For the text-containing cell, return its midpoint in (x, y) coordinate format. 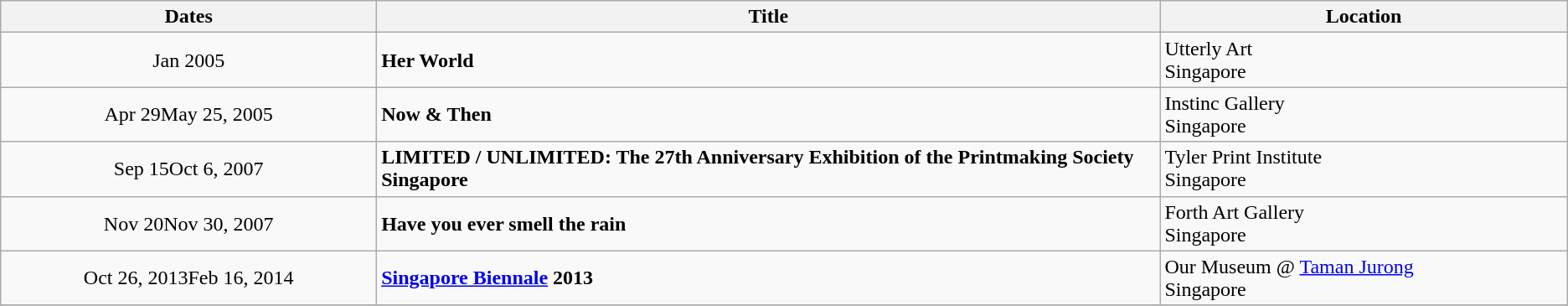
Dates (189, 17)
Have you ever smell the rain (769, 223)
Nov 20Nov 30, 2007 (189, 223)
Title (769, 17)
LIMITED / UNLIMITED: The 27th Anniversary Exhibition of the Printmaking Society Singapore (769, 169)
Tyler Print InstituteSingapore (1364, 169)
Oct 26, 2013Feb 16, 2014 (189, 278)
Sep 15Oct 6, 2007 (189, 169)
Instinc GallerySingapore (1364, 114)
Utterly ArtSingapore (1364, 60)
Singapore Biennale 2013 (769, 278)
Her World (769, 60)
Location (1364, 17)
Our Museum @ Taman JurongSingapore (1364, 278)
Now & Then (769, 114)
Forth Art GallerySingapore (1364, 223)
Jan 2005 (189, 60)
Apr 29May 25, 2005 (189, 114)
